Detect which cell encompasses the target text, then output its [x, y] center coordinate. 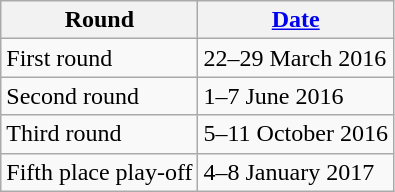
22–29 March 2016 [296, 58]
Date [296, 20]
Round [100, 20]
Second round [100, 96]
4–8 January 2017 [296, 172]
1–7 June 2016 [296, 96]
Third round [100, 134]
Fifth place play-off [100, 172]
First round [100, 58]
5–11 October 2016 [296, 134]
